Return the (x, y) coordinate for the center point of the cell that contains the specified text.  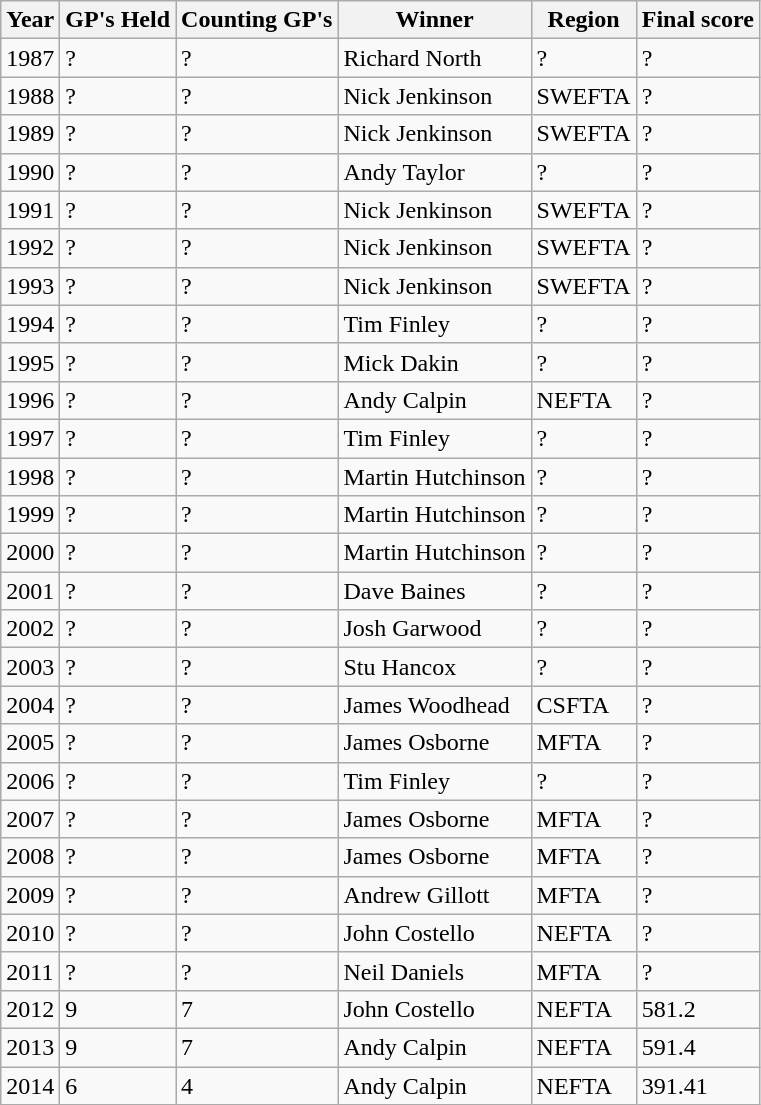
Final score (698, 20)
4 (257, 1085)
Dave Baines (434, 591)
1994 (30, 324)
1997 (30, 438)
1991 (30, 210)
1988 (30, 96)
2011 (30, 971)
2006 (30, 781)
Mick Dakin (434, 362)
Richard North (434, 58)
2013 (30, 1047)
2003 (30, 667)
581.2 (698, 1009)
2009 (30, 895)
2014 (30, 1085)
Counting GP's (257, 20)
2007 (30, 819)
1995 (30, 362)
1996 (30, 400)
Josh Garwood (434, 629)
Andrew Gillott (434, 895)
1987 (30, 58)
2008 (30, 857)
Neil Daniels (434, 971)
Region (584, 20)
1993 (30, 286)
2004 (30, 705)
591.4 (698, 1047)
1989 (30, 134)
1990 (30, 172)
2005 (30, 743)
1999 (30, 515)
1992 (30, 248)
2001 (30, 591)
2000 (30, 553)
391.41 (698, 1085)
2002 (30, 629)
6 (118, 1085)
Winner (434, 20)
James Woodhead (434, 705)
GP's Held (118, 20)
Year (30, 20)
Andy Taylor (434, 172)
Stu Hancox (434, 667)
2010 (30, 933)
1998 (30, 477)
CSFTA (584, 705)
2012 (30, 1009)
